Find where the given text appears and provide that cell's center as (x, y) coordinate. 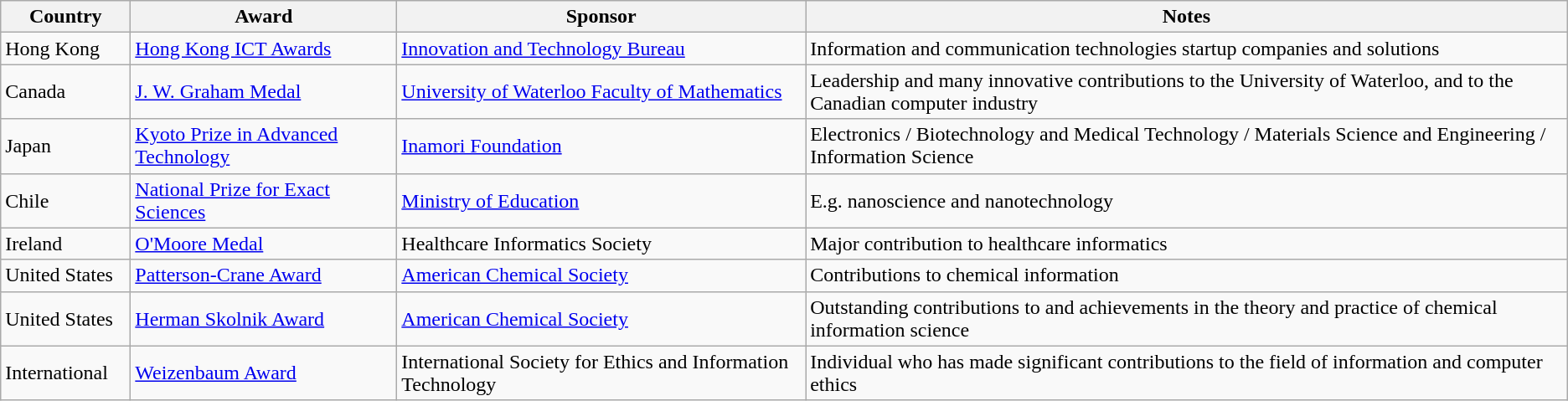
Healthcare Informatics Society (601, 244)
Sponsor (601, 17)
Inamori Foundation (601, 146)
Notes (1187, 17)
Country (65, 17)
Leadership and many innovative contributions to the University of Waterloo, and to the Canadian computer industry (1187, 92)
Hong Kong ICT Awards (264, 49)
Ministry of Education (601, 201)
Herman Skolnik Award (264, 318)
Award (264, 17)
O'Moore Medal (264, 244)
J. W. Graham Medal (264, 92)
Ireland (65, 244)
Canada (65, 92)
Innovation and Technology Bureau (601, 49)
Weizenbaum Award (264, 373)
Information and communication technologies startup companies and solutions (1187, 49)
Kyoto Prize in Advanced Technology (264, 146)
Chile (65, 201)
E.g. nanoscience and nanotechnology (1187, 201)
National Prize for Exact Sciences (264, 201)
Japan (65, 146)
International (65, 373)
Major contribution to healthcare informatics (1187, 244)
Electronics / Biotechnology and Medical Technology / Materials Science and Engineering / Information Science (1187, 146)
Patterson-Crane Award (264, 275)
International Society for Ethics and Information Technology (601, 373)
Outstanding contributions to and achievements in the theory and practice of chemical information science (1187, 318)
University of Waterloo Faculty of Mathematics (601, 92)
Individual who has made significant contributions to the field of information and computer ethics (1187, 373)
Contributions to chemical information (1187, 275)
Hong Kong (65, 49)
